Return the [x, y] coordinate for the center point of the cell that contains the specified text.  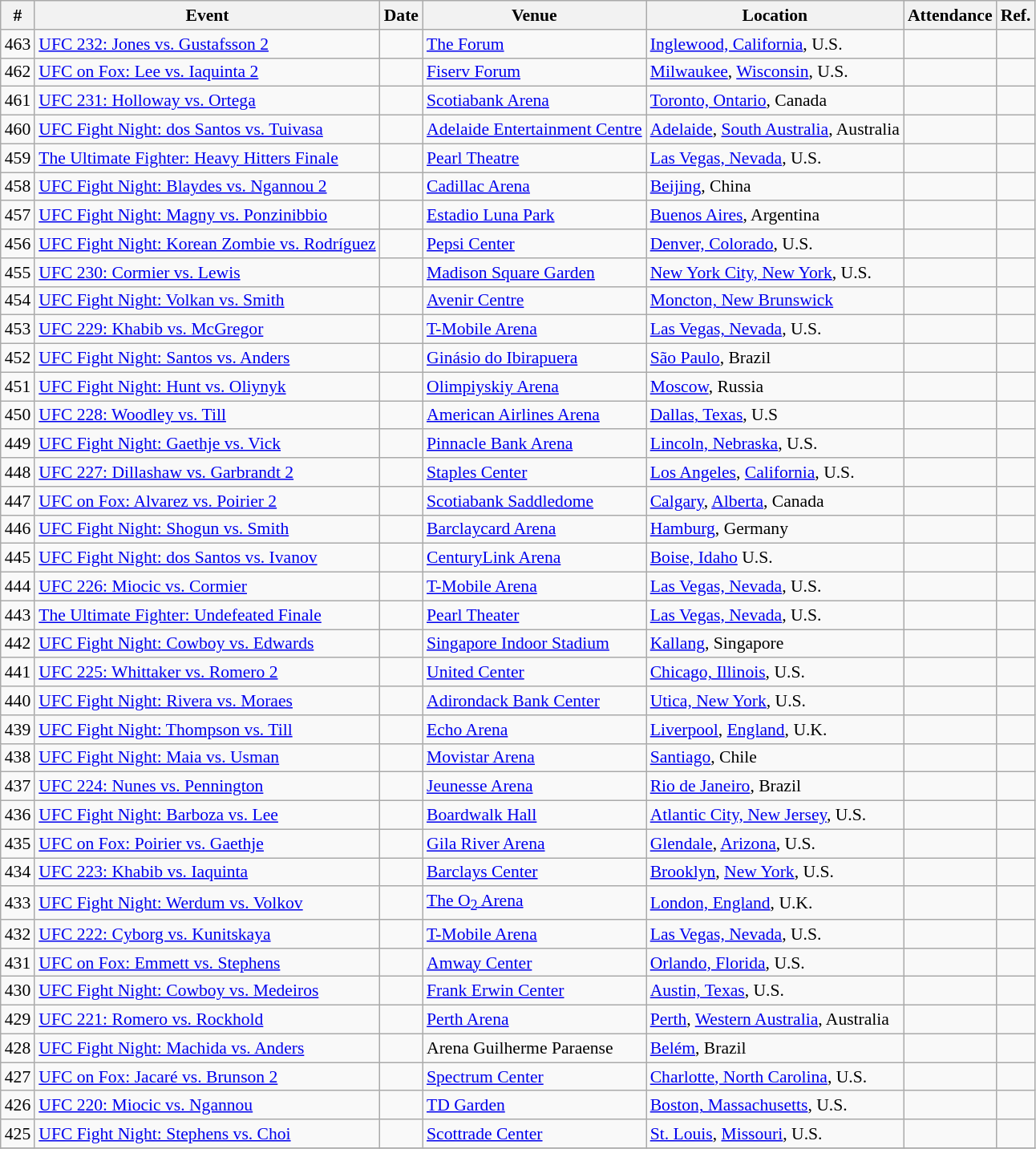
Denver, Colorado, U.S. [775, 244]
Boardwalk Hall [534, 815]
440 [18, 701]
Arena Guilherme Paraense [534, 1048]
452 [18, 358]
430 [18, 991]
Brooklyn, New York, U.S. [775, 872]
Perth, Western Australia, Australia [775, 1020]
453 [18, 330]
457 [18, 216]
437 [18, 787]
UFC on Fox: Alvarez vs. Poirier 2 [207, 501]
TD Garden [534, 1106]
The Ultimate Fighter: Heavy Hitters Finale [207, 158]
Amway Center [534, 963]
Barclaycard Arena [534, 529]
UFC Fight Night: Rivera vs. Moraes [207, 701]
UFC Fight Night: Machida vs. Anders [207, 1048]
Location [775, 15]
UFC on Fox: Emmett vs. Stephens [207, 963]
UFC Fight Night: Maia vs. Usman [207, 758]
438 [18, 758]
Ref. [1016, 15]
450 [18, 415]
# [18, 15]
UFC 223: Khabib vs. Iaquinta [207, 872]
442 [18, 644]
Attendance [950, 15]
UFC 220: Miocic vs. Ngannou [207, 1106]
United Center [534, 673]
Los Angeles, California, U.S. [775, 472]
Pinnacle Bank Arena [534, 444]
Ginásio do Ibirapuera [534, 358]
Cadillac Arena [534, 187]
Jeunesse Arena [534, 787]
Santiago, Chile [775, 758]
Buenos Aires, Argentina [775, 216]
Dallas, Texas, U.S [775, 415]
Hamburg, Germany [775, 529]
455 [18, 273]
441 [18, 673]
439 [18, 730]
UFC 227: Dillashaw vs. Garbrandt 2 [207, 472]
UFC 226: Miocic vs. Cormier [207, 587]
Adelaide Entertainment Centre [534, 130]
UFC Fight Night: Blaydes vs. Ngannou 2 [207, 187]
Gila River Arena [534, 844]
UFC Fight Night: Korean Zombie vs. Rodríguez [207, 244]
The Forum [534, 44]
432 [18, 934]
Madison Square Garden [534, 273]
The Ultimate Fighter: Undefeated Finale [207, 615]
Scotiabank Arena [534, 101]
UFC Fight Night: Volkan vs. Smith [207, 301]
445 [18, 558]
Liverpool, England, U.K. [775, 730]
Lincoln, Nebraska, U.S. [775, 444]
Boston, Massachusetts, U.S. [775, 1106]
UFC Fight Night: Werdum vs. Volkov [207, 903]
Glendale, Arizona, U.S. [775, 844]
UFC Fight Night: Hunt vs. Oliynyk [207, 386]
UFC 225: Whittaker vs. Romero 2 [207, 673]
431 [18, 963]
Event [207, 15]
UFC 224: Nunes vs. Pennington [207, 787]
Utica, New York, U.S. [775, 701]
Adirondack Bank Center [534, 701]
London, England, U.K. [775, 903]
447 [18, 501]
Spectrum Center [534, 1077]
Pepsi Center [534, 244]
UFC on Fox: Jacaré vs. Brunson 2 [207, 1077]
458 [18, 187]
425 [18, 1134]
Olimpiyskiy Arena [534, 386]
Perth Arena [534, 1020]
UFC Fight Night: Thompson vs. Till [207, 730]
UFC 222: Cyborg vs. Kunitskaya [207, 934]
Belém, Brazil [775, 1048]
Kallang, Singapore [775, 644]
UFC Fight Night: dos Santos vs. Tuivasa [207, 130]
427 [18, 1077]
Movistar Arena [534, 758]
449 [18, 444]
Toronto, Ontario, Canada [775, 101]
New York City, New York, U.S. [775, 273]
Date [401, 15]
Austin, Texas, U.S. [775, 991]
St. Louis, Missouri, U.S. [775, 1134]
Pearl Theatre [534, 158]
UFC Fight Night: Magny vs. Ponzinibbio [207, 216]
460 [18, 130]
CenturyLink Arena [534, 558]
UFC Fight Night: Cowboy vs. Medeiros [207, 991]
443 [18, 615]
463 [18, 44]
Milwaukee, Wisconsin, U.S. [775, 72]
Charlotte, North Carolina, U.S. [775, 1077]
Scotiabank Saddledome [534, 501]
436 [18, 815]
426 [18, 1106]
Chicago, Illinois, U.S. [775, 673]
433 [18, 903]
UFC 229: Khabib vs. McGregor [207, 330]
454 [18, 301]
435 [18, 844]
Beijing, China [775, 187]
456 [18, 244]
Atlantic City, New Jersey, U.S. [775, 815]
Moncton, New Brunswick [775, 301]
UFC Fight Night: Gaethje vs. Vick [207, 444]
Singapore Indoor Stadium [534, 644]
Echo Arena [534, 730]
UFC Fight Night: Cowboy vs. Edwards [207, 644]
Frank Erwin Center [534, 991]
434 [18, 872]
Rio de Janeiro, Brazil [775, 787]
Scottrade Center [534, 1134]
Moscow, Russia [775, 386]
448 [18, 472]
American Airlines Arena [534, 415]
461 [18, 101]
UFC 232: Jones vs. Gustafsson 2 [207, 44]
462 [18, 72]
UFC 221: Romero vs. Rockhold [207, 1020]
UFC 231: Holloway vs. Ortega [207, 101]
Avenir Centre [534, 301]
UFC 230: Cormier vs. Lewis [207, 273]
Fiserv Forum [534, 72]
UFC 228: Woodley vs. Till [207, 415]
Calgary, Alberta, Canada [775, 501]
446 [18, 529]
451 [18, 386]
Orlando, Florida, U.S. [775, 963]
428 [18, 1048]
Venue [534, 15]
Inglewood, California, U.S. [775, 44]
UFC Fight Night: dos Santos vs. Ivanov [207, 558]
UFC on Fox: Lee vs. Iaquinta 2 [207, 72]
UFC Fight Night: Stephens vs. Choi [207, 1134]
Barclays Center [534, 872]
São Paulo, Brazil [775, 358]
UFC Fight Night: Shogun vs. Smith [207, 529]
429 [18, 1020]
Adelaide, South Australia, Australia [775, 130]
UFC on Fox: Poirier vs. Gaethje [207, 844]
UFC Fight Night: Santos vs. Anders [207, 358]
Staples Center [534, 472]
Boise, Idaho U.S. [775, 558]
Estadio Luna Park [534, 216]
The O2 Arena [534, 903]
444 [18, 587]
Pearl Theater [534, 615]
459 [18, 158]
UFC Fight Night: Barboza vs. Lee [207, 815]
